Return (X, Y) of the center of cell containing provided text 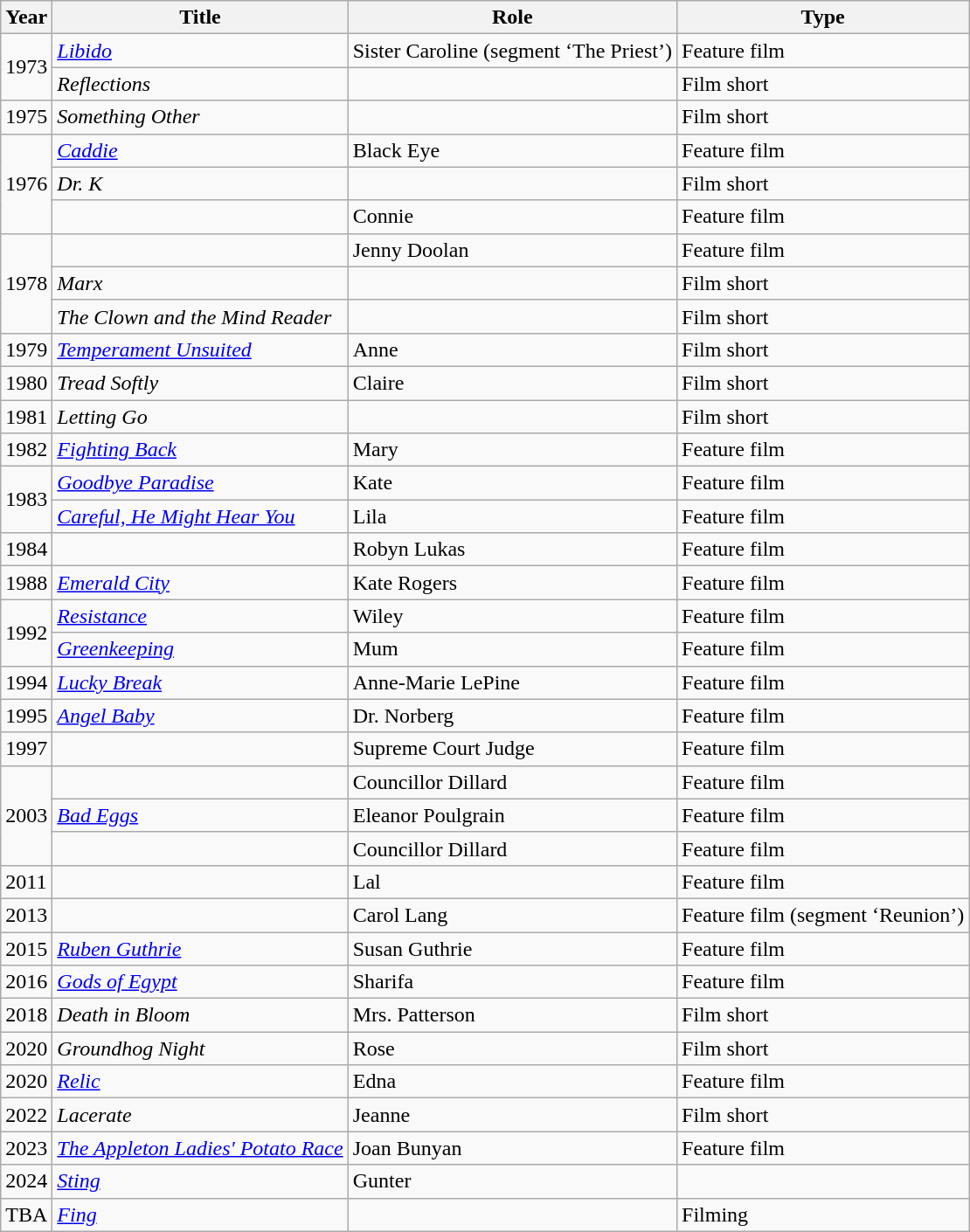
1978 (26, 283)
Reflections (200, 84)
Year (26, 17)
Sting (200, 1181)
Temperament Unsuited (200, 350)
Kate (512, 483)
Joan Bunyan (512, 1148)
1984 (26, 550)
Edna (512, 1082)
1983 (26, 500)
Supreme Court Judge (512, 749)
TBA (26, 1215)
Tread Softly (200, 383)
1982 (26, 450)
Anne (512, 350)
Dr. K (200, 183)
1997 (26, 749)
Lal (512, 882)
The Appleton Ladies' Potato Race (200, 1148)
Goodbye Paradise (200, 483)
Jeanne (512, 1115)
Title (200, 17)
Eleanor Poulgrain (512, 815)
2024 (26, 1181)
1994 (26, 682)
Lacerate (200, 1115)
Anne-Marie LePine (512, 682)
Robyn Lukas (512, 550)
Lila (512, 516)
2022 (26, 1115)
1976 (26, 183)
Something Other (200, 117)
Wiley (512, 616)
Death in Bloom (200, 1015)
2023 (26, 1148)
Greenkeeping (200, 649)
Carol Lang (512, 915)
The Clown and the Mind Reader (200, 316)
Mary (512, 450)
2003 (26, 815)
1975 (26, 117)
Emerald City (200, 583)
Sharifa (512, 982)
Claire (512, 383)
Filming (823, 1215)
Fing (200, 1215)
Resistance (200, 616)
Fighting Back (200, 450)
Dr. Norberg (512, 716)
2013 (26, 915)
Libido (200, 51)
Caddie (200, 150)
Susan Guthrie (512, 948)
Ruben Guthrie (200, 948)
1981 (26, 417)
1992 (26, 633)
Lucky Break (200, 682)
1973 (26, 67)
Careful, He Might Hear You (200, 516)
Mrs. Patterson (512, 1015)
1979 (26, 350)
Relic (200, 1082)
Marx (200, 283)
Black Eye (512, 150)
1995 (26, 716)
Rose (512, 1049)
Mum (512, 649)
1988 (26, 583)
Kate Rogers (512, 583)
2016 (26, 982)
Gods of Egypt (200, 982)
Groundhog Night (200, 1049)
Jenny Doolan (512, 250)
2018 (26, 1015)
1980 (26, 383)
Gunter (512, 1181)
Letting Go (200, 417)
2011 (26, 882)
Feature film (segment ‘Reunion’) (823, 915)
Sister Caroline (segment ‘The Priest’) (512, 51)
Role (512, 17)
Type (823, 17)
Connie (512, 217)
Angel Baby (200, 716)
2015 (26, 948)
Bad Eggs (200, 815)
